Extract the [X, Y] coordinate from the center of the cell holding the provided text.  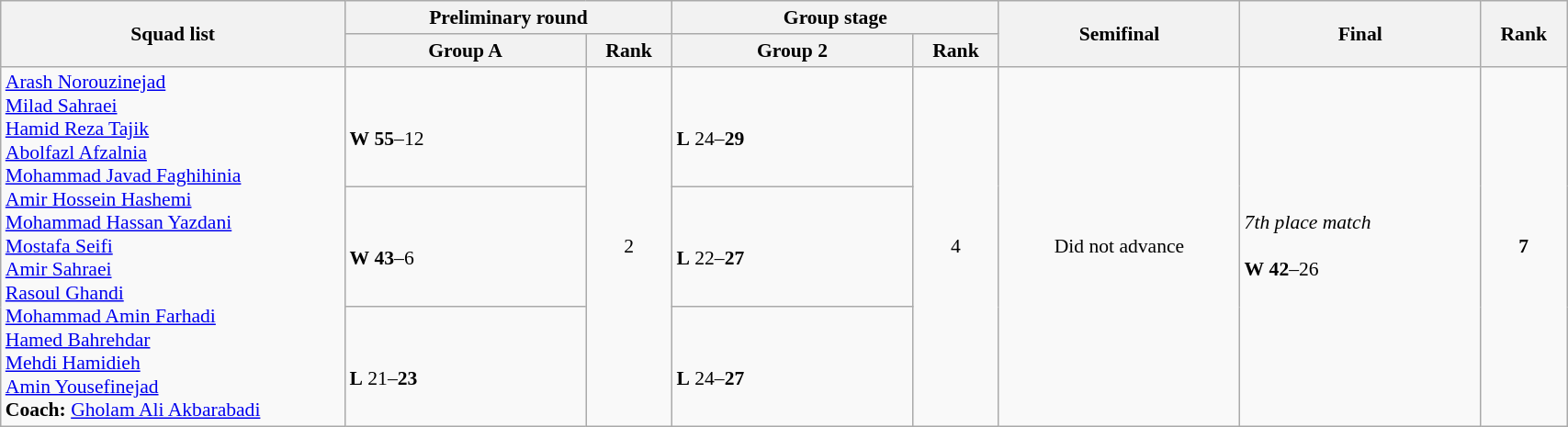
W 43–6 [465, 246]
L 22–27 [792, 246]
W 55–12 [465, 127]
Preliminary round [508, 17]
7th place matchW 42–26 [1360, 246]
L 21–23 [465, 367]
L 24–27 [792, 367]
Group A [465, 51]
Squad list [173, 33]
2 [629, 246]
Group 2 [792, 51]
Did not advance [1119, 246]
Semifinal [1119, 33]
7 [1524, 246]
Group stage [835, 17]
L 24–29 [792, 127]
Final [1360, 33]
4 [956, 246]
